From the cell containing the given text, extract its center point as [X, Y] coordinate. 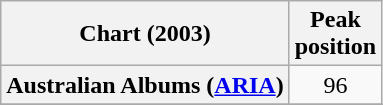
Australian Albums (ARIA) [145, 85]
96 [335, 85]
Chart (2003) [145, 34]
Peakposition [335, 34]
